Locate the cell with the specified text and output its [X, Y] center coordinate. 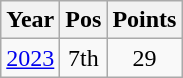
29 [144, 58]
Points [144, 20]
Pos [84, 20]
7th [84, 58]
Year [30, 20]
2023 [30, 58]
